Detect which cell encompasses the target text, then output its (X, Y) center coordinate. 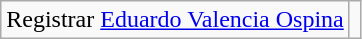
Registrar Eduardo Valencia Ospina (176, 20)
